Identify which cell holds the provided text, then report its [X, Y] central coordinate. 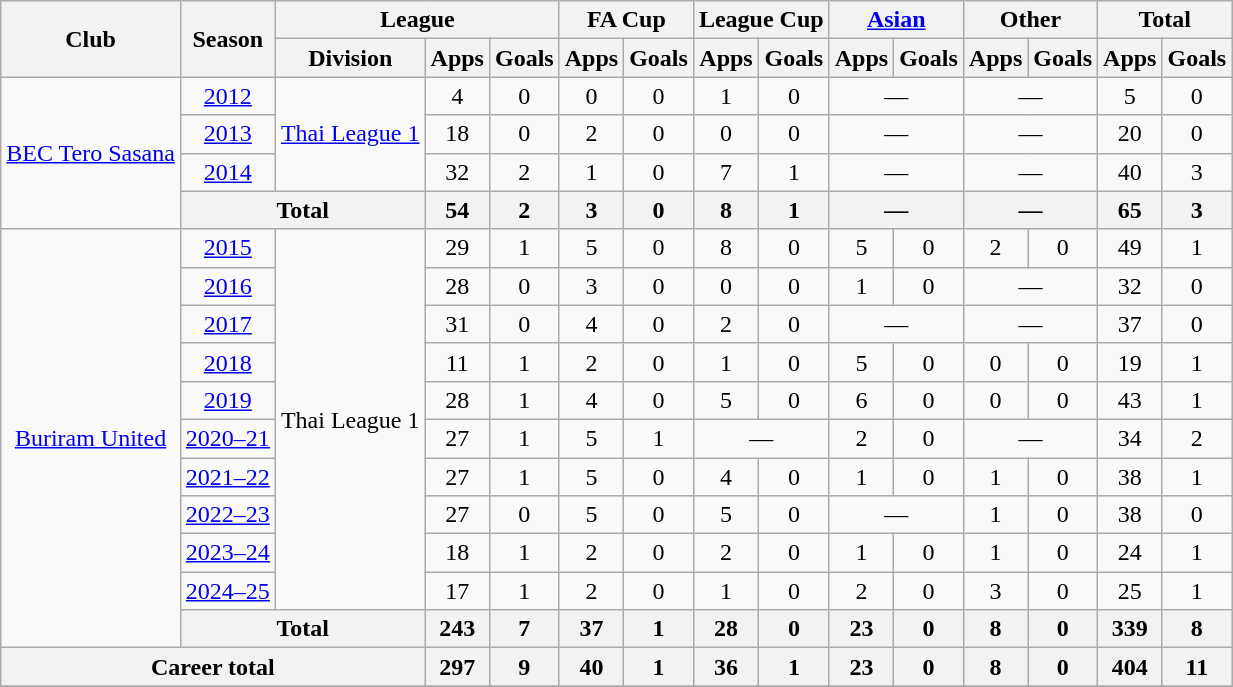
34 [1130, 438]
17 [457, 591]
Club [91, 39]
20 [1130, 134]
BEC Tero Sasana [91, 153]
6 [861, 400]
43 [1130, 400]
Buriram United [91, 438]
FA Cup [626, 20]
2024–25 [228, 591]
54 [457, 210]
19 [1130, 362]
2020–21 [228, 438]
2023–24 [228, 553]
League Cup [761, 20]
2019 [228, 400]
Other [1030, 20]
2014 [228, 172]
2021–22 [228, 477]
25 [1130, 591]
League [417, 20]
9 [524, 667]
2016 [228, 286]
24 [1130, 553]
2017 [228, 324]
Asian [896, 20]
65 [1130, 210]
49 [1130, 248]
339 [1130, 629]
31 [457, 324]
2012 [228, 96]
Season [228, 39]
Division [350, 58]
36 [726, 667]
2013 [228, 134]
404 [1130, 667]
Career total [213, 667]
297 [457, 667]
29 [457, 248]
243 [457, 629]
2018 [228, 362]
2022–23 [228, 515]
2015 [228, 248]
